Identify which cell holds the provided text, then report its [x, y] central coordinate. 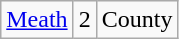
Meath [37, 20]
2 [84, 20]
County [137, 20]
